Find where the given text appears and provide that cell's center as (x, y) coordinate. 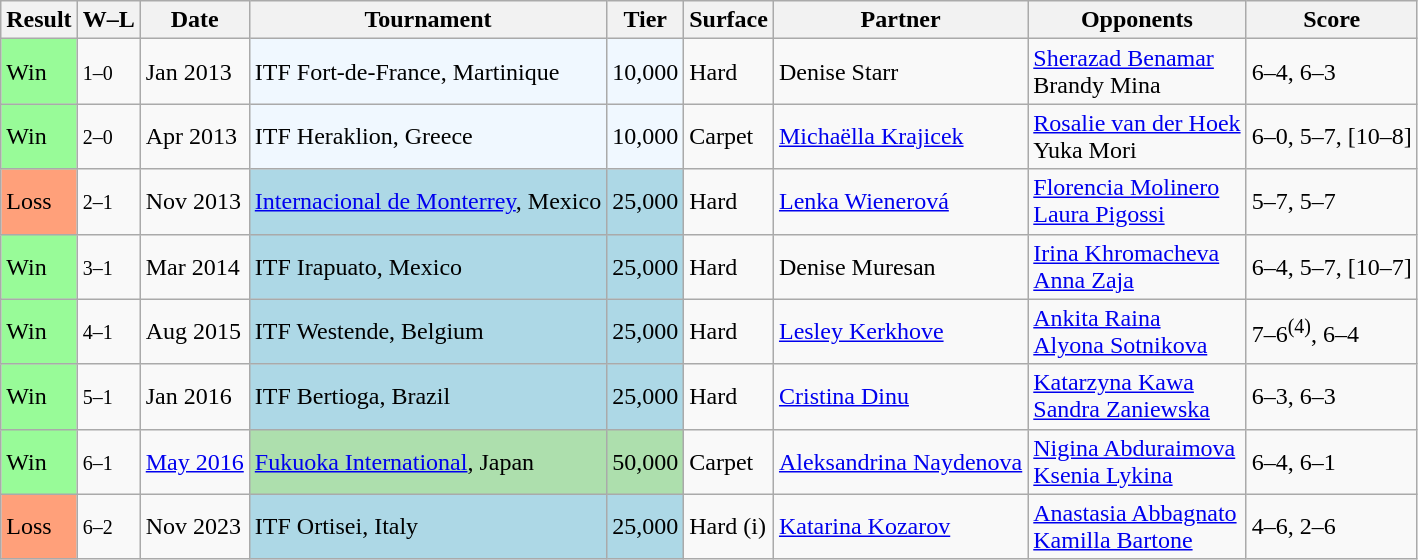
ITF Heraklion, Greece (428, 136)
ITF Irapuato, Mexico (428, 266)
Internacional de Monterrey, Mexico (428, 202)
1–0 (108, 72)
Nov 2023 (194, 526)
Jan 2013 (194, 72)
4–6, 2–6 (1332, 526)
Partner (900, 20)
2–1 (108, 202)
6–4, 6–3 (1332, 72)
Denise Starr (900, 72)
7–6(4), 6–4 (1332, 332)
Result (39, 20)
Apr 2013 (194, 136)
Tournament (428, 20)
ITF Ortisei, Italy (428, 526)
Rosalie van der Hoek Yuka Mori (1137, 136)
Hard (i) (729, 526)
3–1 (108, 266)
Anastasia Abbagnato Kamilla Bartone (1137, 526)
Florencia Molinero Laura Pigossi (1137, 202)
Surface (729, 20)
Nov 2013 (194, 202)
Irina Khromacheva Anna Zaja (1137, 266)
ITF Westende, Belgium (428, 332)
Katarina Kozarov (900, 526)
Lenka Wienerová (900, 202)
Mar 2014 (194, 266)
6–4, 6–1 (1332, 462)
Michaëlla Krajicek (900, 136)
Lesley Kerkhove (900, 332)
6–1 (108, 462)
5–1 (108, 396)
6–0, 5–7, [10–8] (1332, 136)
Ankita Raina Alyona Sotnikova (1137, 332)
May 2016 (194, 462)
6–4, 5–7, [10–7] (1332, 266)
Aleksandrina Naydenova (900, 462)
Score (1332, 20)
Denise Muresan (900, 266)
6–2 (108, 526)
Jan 2016 (194, 396)
ITF Bertioga, Brazil (428, 396)
Sherazad Benamar Brandy Mina (1137, 72)
Aug 2015 (194, 332)
2–0 (108, 136)
Tier (646, 20)
Opponents (1137, 20)
50,000 (646, 462)
Fukuoka International, Japan (428, 462)
4–1 (108, 332)
Nigina Abduraimova Ksenia Lykina (1137, 462)
W–L (108, 20)
Katarzyna Kawa Sandra Zaniewska (1137, 396)
6–3, 6–3 (1332, 396)
ITF Fort-de-France, Martinique (428, 72)
Cristina Dinu (900, 396)
Date (194, 20)
5–7, 5–7 (1332, 202)
